Identify which cell holds the provided text, then report its (X, Y) central coordinate. 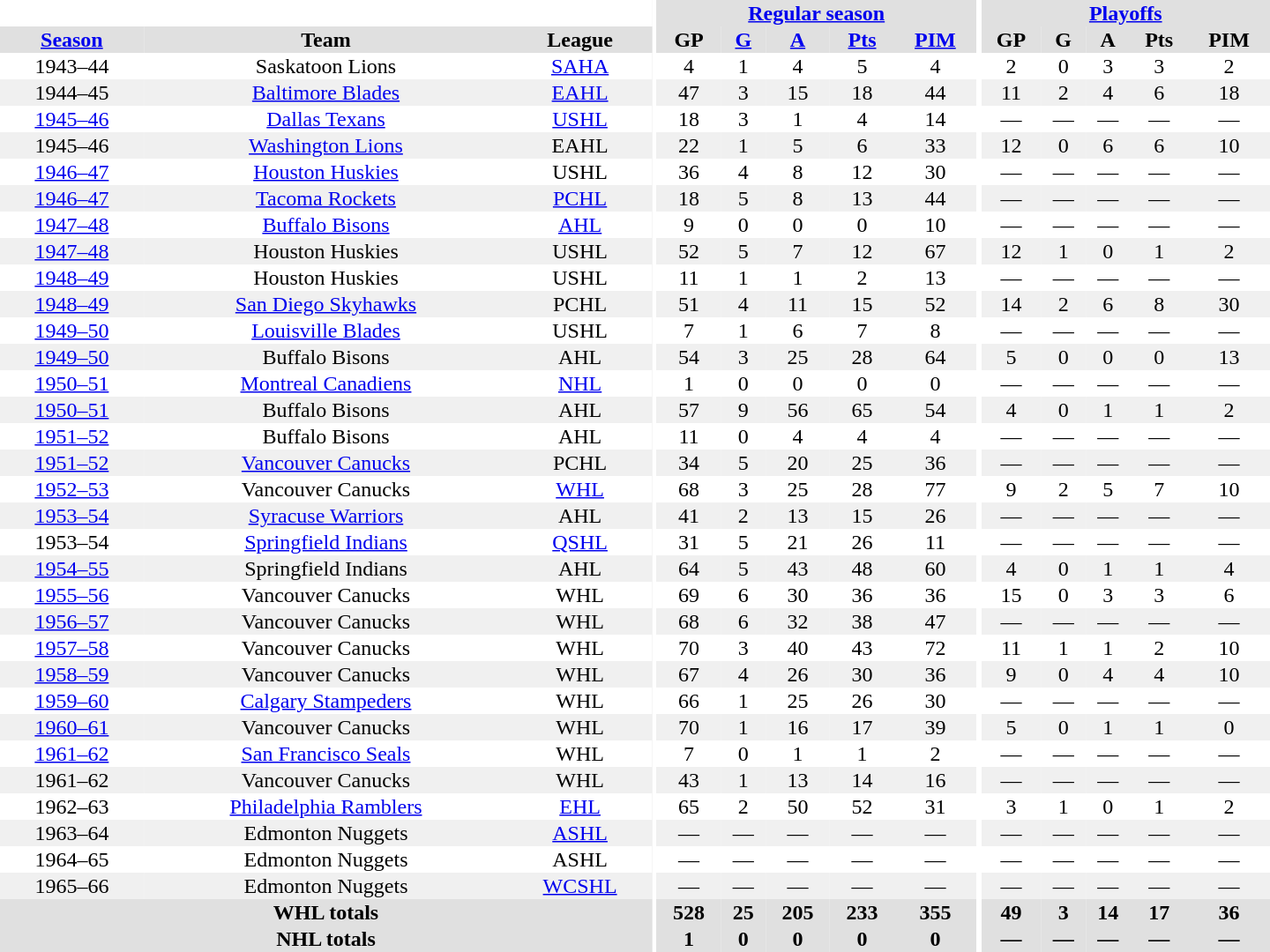
72 (935, 648)
1952–53 (72, 489)
1944–45 (72, 93)
205 (797, 912)
34 (690, 463)
Washington Lions (326, 145)
69 (690, 595)
49 (1011, 912)
1959–60 (72, 701)
40 (797, 648)
57 (690, 410)
1943–44 (72, 66)
528 (690, 912)
60 (935, 569)
SAHA (580, 66)
66 (690, 701)
51 (690, 304)
1960–61 (72, 727)
Dallas Texans (326, 119)
355 (935, 912)
1955–56 (72, 595)
1954–55 (72, 569)
Team (326, 40)
1956–57 (72, 621)
Season (72, 40)
Baltimore Blades (326, 93)
NHL (580, 383)
NHL totals (326, 939)
38 (863, 621)
1964–65 (72, 859)
Playoffs (1125, 13)
San Diego Skyhawks (326, 304)
WCSHL (580, 886)
Montreal Canadiens (326, 383)
Tacoma Rockets (326, 198)
1963–64 (72, 833)
Syracuse Warriors (326, 516)
EHL (580, 807)
22 (690, 145)
20 (797, 463)
77 (935, 489)
Regular season (817, 13)
League (580, 40)
1958–59 (72, 674)
San Francisco Seals (326, 754)
48 (863, 569)
39 (935, 727)
Philadelphia Ramblers (326, 807)
1962–63 (72, 807)
1957–58 (72, 648)
Louisville Blades (326, 331)
56 (797, 410)
50 (797, 807)
QSHL (580, 542)
32 (797, 621)
41 (690, 516)
1965–66 (72, 886)
21 (797, 542)
233 (863, 912)
33 (935, 145)
WHL totals (326, 912)
Saskatoon Lions (326, 66)
Calgary Stampeders (326, 701)
